Find where the given text appears and provide that cell's center as (X, Y) coordinate. 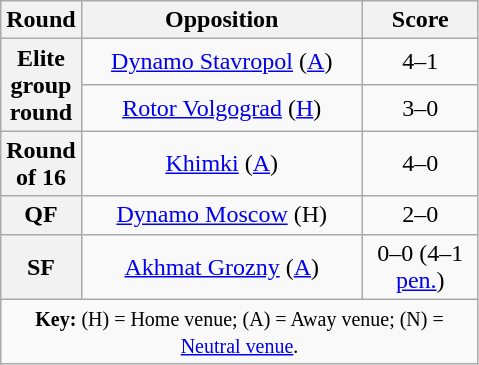
Score (420, 20)
Khimki (A) (222, 164)
Dynamo Moscow (H) (222, 215)
Round (41, 20)
4–0 (420, 164)
Key: (H) = Home venue; (A) = Away venue; (N) = Neutral venue. (240, 332)
Round of 16 (41, 164)
SF (41, 266)
4–1 (420, 62)
Akhmat Grozny (A) (222, 266)
Elite group round (41, 85)
0–0 (4–1 pen.) (420, 266)
3–0 (420, 108)
QF (41, 215)
Opposition (222, 20)
Dynamo Stavropol (A) (222, 62)
2–0 (420, 215)
Rotor Volgograd (H) (222, 108)
